Scan for the cell matching the given text and deliver its [x, y] coordinate at center. 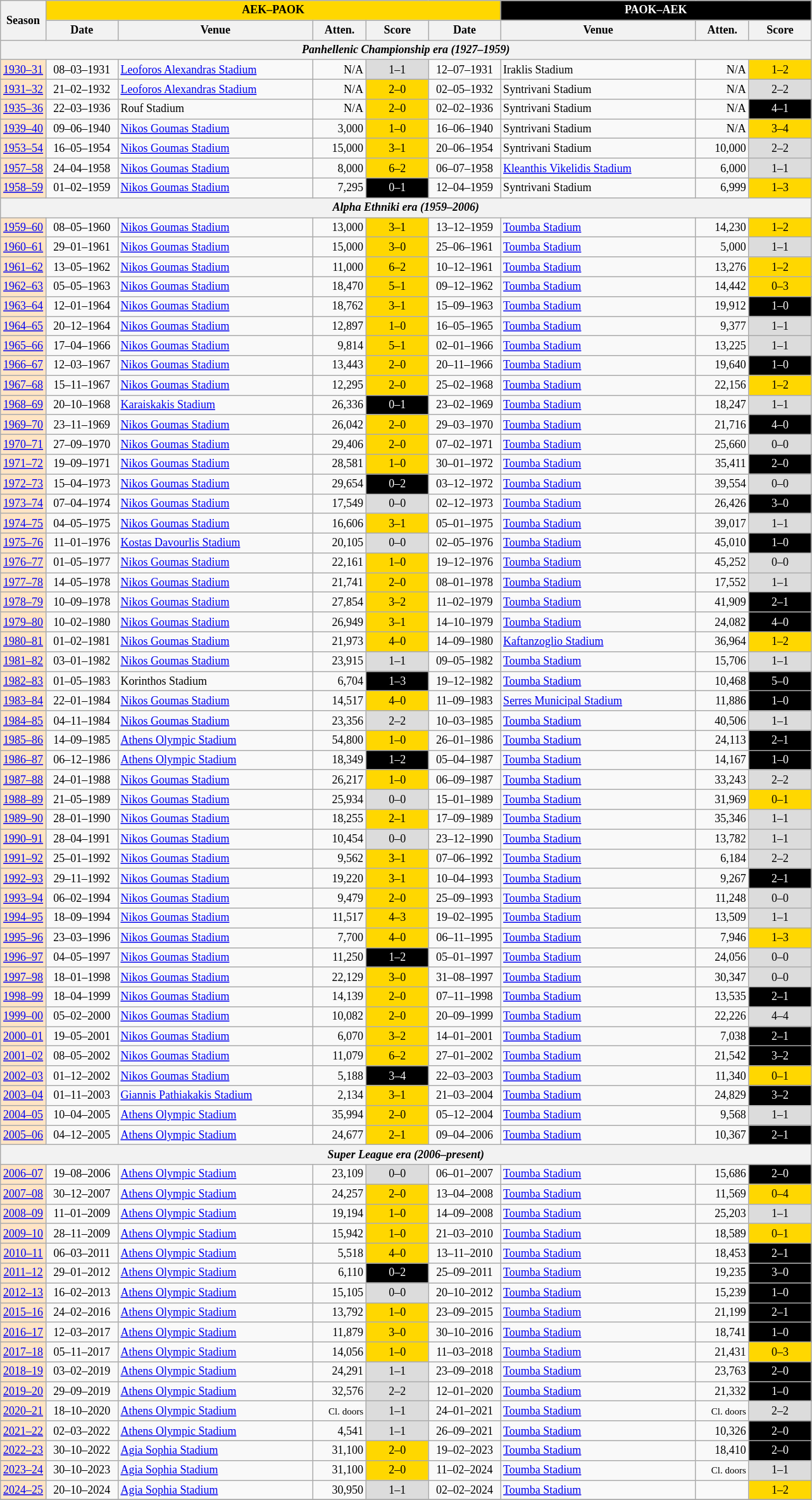
0–4 [780, 1194]
1974–75 [23, 523]
24–01–2021 [465, 1411]
20–10–2012 [465, 1292]
1986–87 [23, 759]
24,291 [340, 1372]
1966–67 [23, 366]
04–11–1984 [82, 720]
40,506 [722, 720]
2015–16 [23, 1313]
26,217 [340, 780]
2016–17 [23, 1332]
30–12–2007 [82, 1194]
13,792 [340, 1313]
9,568 [722, 1115]
17,552 [722, 582]
06–12–1986 [82, 759]
26–09–2021 [465, 1430]
11–09–1983 [465, 701]
18,247 [722, 405]
20–06–1954 [465, 148]
03–01–1982 [82, 661]
6,184 [722, 858]
05–02–2000 [82, 1016]
29–03–1970 [465, 424]
23,915 [340, 661]
6,704 [340, 681]
25,203 [722, 1214]
11,000 [340, 267]
11–02–1979 [465, 603]
39,554 [722, 484]
18,470 [340, 286]
2020–21 [23, 1411]
1962–63 [23, 286]
29–09–2019 [82, 1391]
26,949 [340, 622]
12–01–2020 [465, 1391]
2,134 [340, 1095]
16–02–2013 [82, 1292]
1959–60 [23, 228]
10,454 [340, 839]
21,431 [722, 1352]
25–06–1961 [465, 247]
24–01–1988 [82, 780]
7,295 [340, 187]
07–11–1998 [465, 996]
15,942 [340, 1233]
31–08–1997 [465, 977]
PAOK–AEK [656, 10]
23–11–1969 [82, 424]
25–01–1992 [82, 858]
22,129 [340, 977]
06–11–1995 [465, 938]
1999–00 [23, 1016]
1958–59 [23, 187]
6,999 [722, 187]
1976–77 [23, 563]
15–04–1973 [82, 484]
2005–06 [23, 1135]
23–03–1996 [82, 938]
1961–62 [23, 267]
18,741 [722, 1332]
14–09–1985 [82, 741]
1963–64 [23, 306]
Kaftanzoglio Stadium [599, 642]
1931–32 [23, 89]
01–05–1983 [82, 681]
10,000 [722, 148]
14,442 [722, 286]
05–05–1963 [82, 286]
15,706 [722, 661]
14,139 [340, 996]
7,038 [722, 1037]
13,225 [722, 346]
11,569 [722, 1194]
04–12–2005 [82, 1135]
1965–66 [23, 346]
10–09–1978 [82, 603]
13,443 [340, 366]
01–11–2003 [82, 1095]
08–01–1978 [465, 582]
16–05–1954 [82, 148]
16–05–1965 [465, 327]
21–02–1932 [82, 89]
10,326 [722, 1430]
1983–84 [23, 701]
20–10–1968 [82, 405]
AEK–PAOK [273, 10]
9,562 [340, 858]
21–03–2004 [465, 1095]
11–03–2018 [465, 1352]
1984–85 [23, 720]
09–12–1962 [465, 286]
23,356 [340, 720]
1978–79 [23, 603]
16,606 [340, 523]
19,640 [722, 366]
1979–80 [23, 622]
14–09–1980 [465, 642]
30,950 [340, 1490]
25,934 [340, 800]
2010–11 [23, 1253]
12–03–2017 [82, 1332]
03–02–2019 [82, 1372]
1997–98 [23, 977]
Serres Municipal Stadium [599, 701]
14–09–2008 [465, 1214]
02–01–1966 [465, 346]
1935–36 [23, 109]
30–10–2022 [82, 1451]
05–11–2017 [82, 1352]
13–11–2010 [465, 1253]
17–09–1989 [465, 819]
07–02–1971 [465, 444]
20,105 [340, 543]
05–04–1987 [465, 759]
19,235 [722, 1273]
1968–69 [23, 405]
9,814 [340, 346]
54,800 [340, 741]
9,267 [722, 878]
12,897 [340, 327]
02–03–2022 [82, 1430]
17,549 [340, 504]
1991–92 [23, 858]
1972–73 [23, 484]
21,199 [722, 1313]
1994–95 [23, 918]
1988–89 [23, 800]
2006–07 [23, 1175]
23,763 [722, 1372]
07–04–1974 [82, 504]
Giannis Pathiakakis Stadium [215, 1095]
1980–81 [23, 642]
19–02–1995 [465, 918]
19–12–1976 [465, 563]
19,220 [340, 878]
10–02–1980 [82, 622]
Season [23, 20]
35,411 [722, 465]
09–04–2006 [465, 1135]
21–03–2010 [465, 1233]
22–01–1984 [82, 701]
13–05–1962 [82, 267]
15–11–1967 [82, 385]
29–11–1992 [82, 878]
19–02–2023 [465, 1451]
1992–93 [23, 878]
2003–04 [23, 1095]
28–11–2009 [82, 1233]
Karaiskakis Stadium [215, 405]
22–03–2003 [465, 1076]
02–05–1932 [465, 89]
2004–05 [23, 1115]
35,346 [722, 819]
10,082 [340, 1016]
21,973 [340, 642]
30,347 [722, 977]
06–02–1994 [82, 897]
19–09–1971 [82, 465]
21,741 [340, 582]
39,017 [722, 523]
29,654 [340, 484]
11,517 [340, 918]
Panhellenic Championship era (1927–1959) [406, 49]
29–01–1961 [82, 247]
5,518 [340, 1253]
4–1 [780, 109]
1975–76 [23, 543]
13,276 [722, 267]
1998–99 [23, 996]
3,000 [340, 129]
18–04–1999 [82, 996]
6,110 [340, 1273]
01–12–2002 [82, 1076]
1982–83 [23, 681]
2009–10 [23, 1233]
23–09–2018 [465, 1372]
Kostas Davourlis Stadium [215, 543]
25–02–1968 [465, 385]
25–09–1993 [465, 897]
26,336 [340, 405]
1930–31 [23, 70]
28–04–1991 [82, 839]
20–12–1964 [82, 327]
10,367 [722, 1135]
21–05–1989 [82, 800]
28,581 [340, 465]
19–12–1982 [465, 681]
7,946 [722, 938]
12–03–1967 [82, 366]
32,576 [340, 1391]
30–01–1972 [465, 465]
22,161 [340, 563]
23,109 [340, 1175]
24,056 [722, 957]
24,257 [340, 1194]
2002–03 [23, 1076]
21,716 [722, 424]
30–10–2023 [82, 1470]
33,243 [722, 780]
26,042 [340, 424]
11,886 [722, 701]
8,000 [340, 168]
19,194 [340, 1214]
11–02–2024 [465, 1470]
09–05–1982 [465, 661]
14,230 [722, 228]
20–09–1999 [465, 1016]
13–04–2008 [465, 1194]
1981–82 [23, 661]
4–3 [397, 918]
04–05–1975 [82, 523]
09–06–1940 [82, 129]
10–03–1985 [465, 720]
24–04–1958 [82, 168]
6,000 [722, 168]
14,056 [340, 1352]
04–05–1997 [82, 957]
18,410 [722, 1451]
02–05–1976 [465, 543]
35,994 [340, 1115]
4–4 [780, 1016]
24,677 [340, 1135]
13–12–1959 [465, 228]
2000–01 [23, 1037]
17–04–1966 [82, 346]
15,686 [722, 1175]
21,542 [722, 1056]
5,188 [340, 1076]
23–02–1969 [465, 405]
2021–22 [23, 1430]
24,829 [722, 1095]
2018–19 [23, 1372]
11,879 [340, 1332]
11,079 [340, 1056]
12–07–1931 [465, 70]
1985–86 [23, 741]
2022–23 [23, 1451]
18–10–2020 [82, 1411]
24–02–2016 [82, 1313]
Korinthos Stadium [215, 681]
06–07–1958 [465, 168]
02–02–2024 [465, 1490]
20–11–1966 [465, 366]
22,226 [722, 1016]
1989–90 [23, 819]
14–10–1979 [465, 622]
01–02–1981 [82, 642]
15,105 [340, 1292]
10,468 [722, 681]
13,000 [340, 228]
41,909 [722, 603]
30–10–2016 [465, 1332]
11,250 [340, 957]
14–01–2001 [465, 1037]
11,248 [722, 897]
08–05–2002 [82, 1056]
11–01–2009 [82, 1214]
18–09–1994 [82, 918]
12,295 [340, 385]
Kleanthis Vikelidis Stadium [599, 168]
06–09–1987 [465, 780]
27–09–1970 [82, 444]
1957–58 [23, 168]
2017–18 [23, 1352]
19,912 [722, 306]
11–01–1976 [82, 543]
18,762 [340, 306]
18,349 [340, 759]
16–06–1940 [465, 129]
24,113 [722, 741]
18,255 [340, 819]
2023–24 [23, 1470]
05–01–1975 [465, 523]
1953–54 [23, 148]
15–09–1963 [465, 306]
25,660 [722, 444]
10–04–1993 [465, 878]
18–01–1998 [82, 977]
14–05–1978 [82, 582]
06–03–2011 [82, 1253]
Alpha Ethniki era (1959–2006) [406, 208]
45,010 [722, 543]
2019–20 [23, 1391]
26–01–1986 [465, 741]
14,517 [340, 701]
19–08–2006 [82, 1175]
27,854 [340, 603]
28–01–1990 [82, 819]
14,167 [722, 759]
1973–74 [23, 504]
15,239 [722, 1292]
12–04–1959 [465, 187]
29,406 [340, 444]
10–04–2005 [82, 1115]
6,070 [340, 1037]
20–10–2024 [82, 1490]
9,377 [722, 327]
Iraklis Stadium [599, 70]
24,082 [722, 622]
1993–94 [23, 897]
23–09–2015 [465, 1313]
01–05–1977 [82, 563]
06–01–2007 [465, 1175]
22,156 [722, 385]
5–0 [780, 681]
03–12–1972 [465, 484]
2012–13 [23, 1292]
01–02–1959 [82, 187]
4,541 [340, 1430]
1969–70 [23, 424]
Rouf Stadium [215, 109]
13,535 [722, 996]
9,479 [340, 897]
08–05–1960 [82, 228]
02–12–1973 [465, 504]
1960–61 [23, 247]
2007–08 [23, 1194]
1971–72 [23, 465]
13,782 [722, 839]
08–03–1931 [82, 70]
11,340 [722, 1076]
07–06–1992 [465, 858]
05–12–2004 [465, 1115]
1996–97 [23, 957]
7,700 [340, 938]
1987–88 [23, 780]
1970–71 [23, 444]
21,332 [722, 1391]
31,969 [722, 800]
1967–68 [23, 385]
45,252 [722, 563]
12–01–1964 [82, 306]
05–01–1997 [465, 957]
23–12–1990 [465, 839]
22–03–1936 [82, 109]
27–01–2002 [465, 1056]
Super League era (2006–present) [406, 1154]
29–01–2012 [82, 1273]
1990–91 [23, 839]
1939–40 [23, 129]
10–12–1961 [465, 267]
18,589 [722, 1233]
36,964 [722, 642]
2008–09 [23, 1214]
15–01–1989 [465, 800]
1977–78 [23, 582]
02–02–1936 [465, 109]
13,509 [722, 918]
1995–96 [23, 938]
2001–02 [23, 1056]
18,453 [722, 1253]
2011–12 [23, 1273]
5,000 [722, 247]
26,426 [722, 504]
1964–65 [23, 327]
2024–25 [23, 1490]
19–05–2001 [82, 1037]
25–09–2011 [465, 1273]
